For the text-containing cell, return its midpoint in (X, Y) coordinate format. 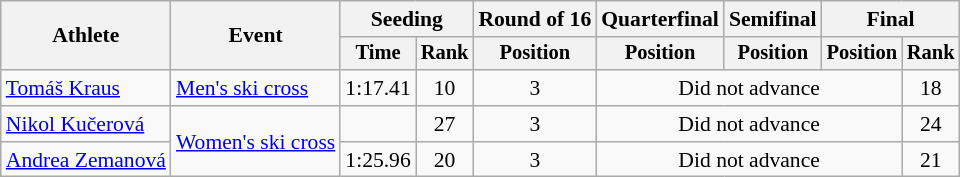
Women's ski cross (256, 142)
Athlete (86, 36)
Seeding (406, 19)
27 (445, 124)
Event (256, 36)
1:17.41 (378, 88)
Tomáš Kraus (86, 88)
24 (931, 124)
Round of 16 (534, 19)
18 (931, 88)
Time (378, 54)
10 (445, 88)
Final (891, 19)
Nikol Kučerová (86, 124)
Quarterfinal (660, 19)
Men's ski cross (256, 88)
Semifinal (773, 19)
